Detect which cell encompasses the target text, then output its (X, Y) center coordinate. 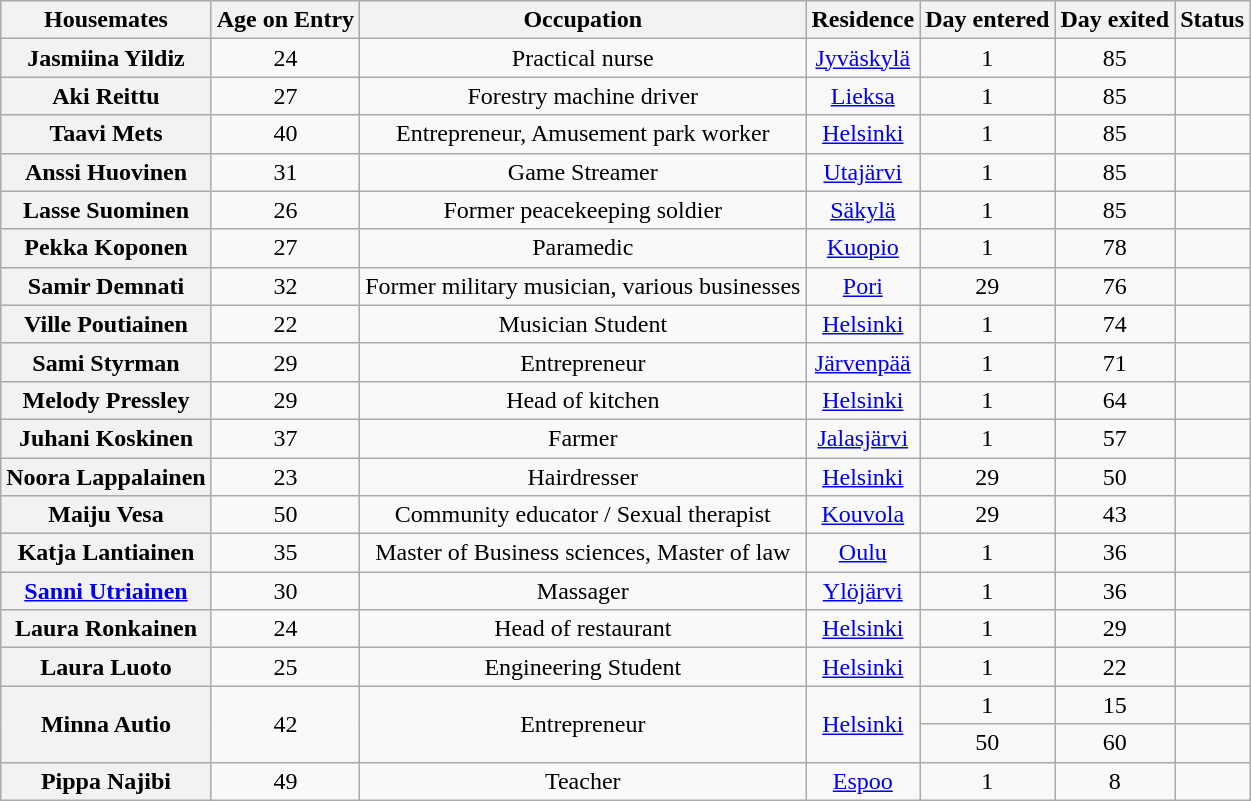
Teacher (583, 781)
Minna Autio (106, 724)
8 (1115, 781)
Housemates (106, 20)
Oulu (863, 553)
Forestry machine driver (583, 96)
Farmer (583, 438)
30 (285, 591)
Head of restaurant (583, 629)
23 (285, 477)
Kuopio (863, 248)
Musician Student (583, 324)
42 (285, 724)
76 (1115, 286)
Jasmiina Yildiz (106, 58)
31 (285, 172)
Lasse Suominen (106, 210)
Pippa Najibi (106, 781)
Master of Business sciences, Master of law (583, 553)
Paramedic (583, 248)
Age on Entry (285, 20)
Community educator / Sexual therapist (583, 515)
25 (285, 667)
Head of kitchen (583, 400)
35 (285, 553)
Säkylä (863, 210)
43 (1115, 515)
Status (1212, 20)
Former military musician, various businesses (583, 286)
40 (285, 134)
Järvenpää (863, 362)
Anssi Huovinen (106, 172)
Ville Poutiainen (106, 324)
Lieksa (863, 96)
Taavi Mets (106, 134)
74 (1115, 324)
60 (1115, 743)
Former peacekeeping soldier (583, 210)
Utajärvi (863, 172)
Juhani Koskinen (106, 438)
Residence (863, 20)
Kouvola (863, 515)
71 (1115, 362)
57 (1115, 438)
Occupation (583, 20)
Laura Ronkainen (106, 629)
49 (285, 781)
Day entered (988, 20)
Jalasjärvi (863, 438)
64 (1115, 400)
Day exited (1115, 20)
Laura Luoto (106, 667)
32 (285, 286)
Katja Lantiainen (106, 553)
Sanni Utriainen (106, 591)
26 (285, 210)
Engineering Student (583, 667)
37 (285, 438)
Pekka Koponen (106, 248)
78 (1115, 248)
Aki Reittu (106, 96)
Maiju Vesa (106, 515)
Massager (583, 591)
Espoo (863, 781)
Noora Lappalainen (106, 477)
Sami Styrman (106, 362)
Entrepreneur, Amusement park worker (583, 134)
Melody Pressley (106, 400)
Jyväskylä (863, 58)
Samir Demnati (106, 286)
15 (1115, 705)
Practical nurse (583, 58)
Pori (863, 286)
Ylöjärvi (863, 591)
Hairdresser (583, 477)
Game Streamer (583, 172)
